From the cell containing the given text, extract its center point as (X, Y) coordinate. 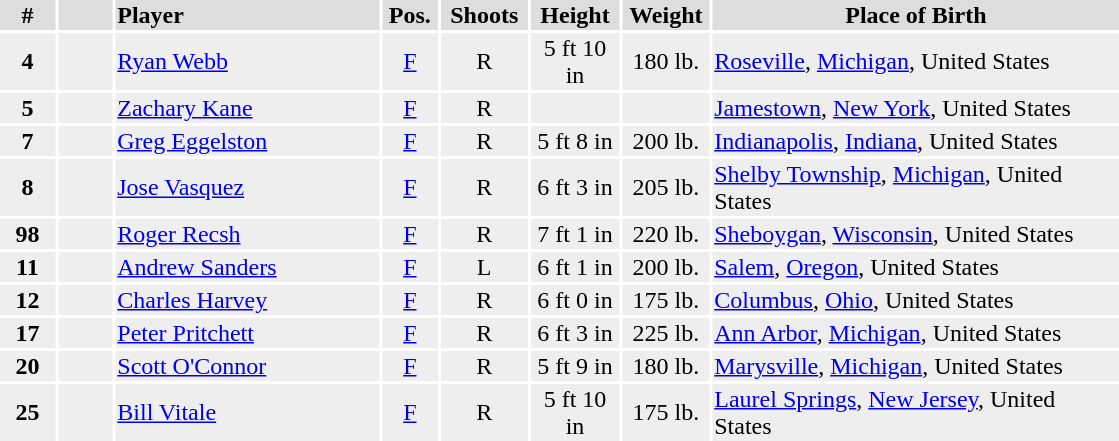
5 ft 8 in (575, 141)
6 ft 0 in (575, 300)
Salem, Oregon, United States (916, 267)
6 ft 1 in (575, 267)
Ryan Webb (248, 62)
Peter Pritchett (248, 333)
Andrew Sanders (248, 267)
12 (28, 300)
Indianapolis, Indiana, United States (916, 141)
Shelby Township, Michigan, United States (916, 188)
Height (575, 15)
Shoots (484, 15)
Marysville, Michigan, United States (916, 366)
4 (28, 62)
Jamestown, New York, United States (916, 108)
7 (28, 141)
Weight (666, 15)
Roger Recsh (248, 234)
25 (28, 412)
20 (28, 366)
Charles Harvey (248, 300)
Scott O'Connor (248, 366)
7 ft 1 in (575, 234)
Player (248, 15)
Bill Vitale (248, 412)
98 (28, 234)
225 lb. (666, 333)
Sheboygan, Wisconsin, United States (916, 234)
8 (28, 188)
Columbus, Ohio, United States (916, 300)
Ann Arbor, Michigan, United States (916, 333)
# (28, 15)
205 lb. (666, 188)
5 ft 9 in (575, 366)
Place of Birth (916, 15)
Greg Eggelston (248, 141)
Zachary Kane (248, 108)
L (484, 267)
Pos. (410, 15)
Roseville, Michigan, United States (916, 62)
17 (28, 333)
Laurel Springs, New Jersey, United States (916, 412)
Jose Vasquez (248, 188)
11 (28, 267)
220 lb. (666, 234)
5 (28, 108)
